Identify which cell holds the provided text, then report its [x, y] central coordinate. 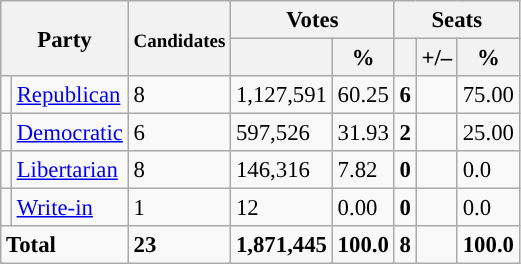
0.00 [363, 208]
Candidates [179, 38]
25.00 [488, 133]
12 [282, 208]
31.93 [363, 133]
Total [64, 245]
+/– [436, 58]
1,871,445 [282, 245]
Seats [456, 20]
Republican [70, 95]
Libertarian [70, 170]
2 [405, 133]
597,526 [282, 133]
23 [179, 245]
1,127,591 [282, 95]
Party [64, 38]
Write-in [70, 208]
60.25 [363, 95]
Votes [313, 20]
1 [179, 208]
75.00 [488, 95]
Democratic [70, 133]
146,316 [282, 170]
7.82 [363, 170]
